From the cell containing the given text, extract its center point as (x, y) coordinate. 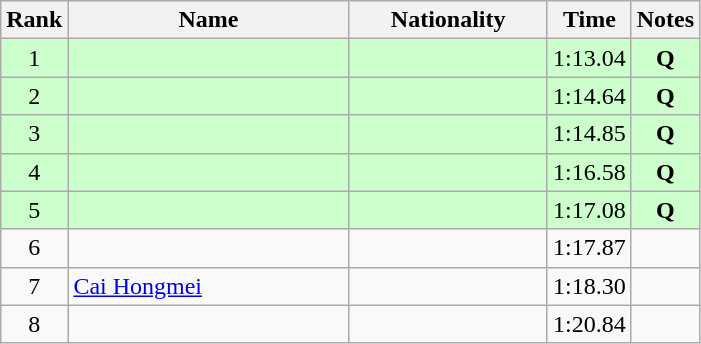
7 (34, 286)
1:18.30 (589, 286)
4 (34, 172)
1:14.64 (589, 96)
Time (589, 20)
Rank (34, 20)
Name (208, 20)
1:16.58 (589, 172)
1 (34, 58)
Notes (665, 20)
3 (34, 134)
5 (34, 210)
1:17.08 (589, 210)
1:14.85 (589, 134)
1:13.04 (589, 58)
Cai Hongmei (208, 286)
6 (34, 248)
8 (34, 324)
2 (34, 96)
1:20.84 (589, 324)
1:17.87 (589, 248)
Nationality (448, 20)
